Provide the [X, Y] coordinate of the cell's center where the given text is located.  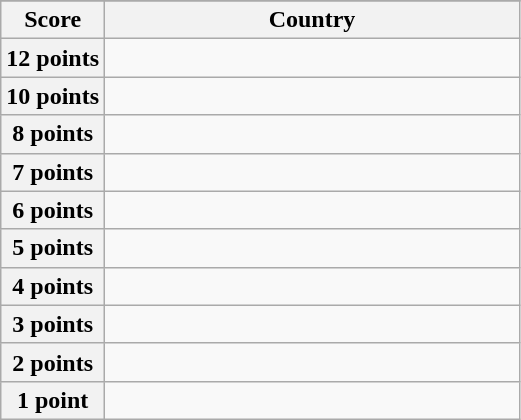
4 points [53, 286]
8 points [53, 134]
2 points [53, 362]
5 points [53, 248]
6 points [53, 210]
Country [312, 20]
Score [53, 20]
10 points [53, 96]
12 points [53, 58]
1 point [53, 400]
3 points [53, 324]
7 points [53, 172]
